Detect which cell encompasses the target text, then output its (X, Y) center coordinate. 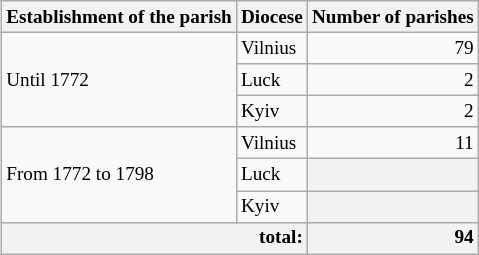
Establishment of the parish (120, 17)
Diocese (272, 17)
From 1772 to 1798 (120, 174)
Number of parishes (392, 17)
79 (392, 48)
94 (392, 238)
total: (155, 238)
Until 1772 (120, 80)
11 (392, 143)
